Determine the [x, y] coordinate at the center of the cell enclosing the given text.  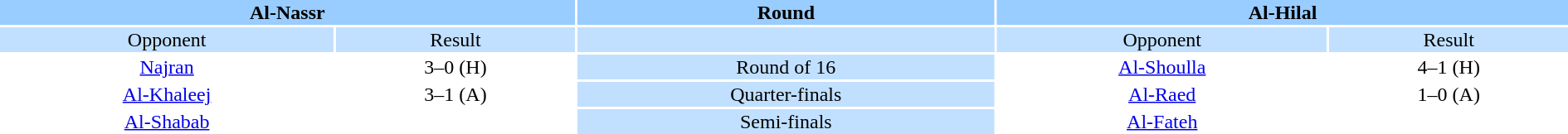
Al-Shabab [167, 122]
Al-Hilal [1283, 12]
1–0 (A) [1449, 94]
3–0 (H) [455, 67]
Quarter-finals [786, 94]
Al-Khaleej [167, 94]
Al-Shoulla [1162, 67]
4–1 (H) [1449, 67]
Al-Nassr [287, 12]
Semi-finals [786, 122]
Al-Fateh [1162, 122]
Najran [167, 67]
Al-Raed [1162, 94]
Round of 16 [786, 67]
Round [786, 12]
3–1 (A) [455, 94]
